For the text-containing cell, return its midpoint in (x, y) coordinate format. 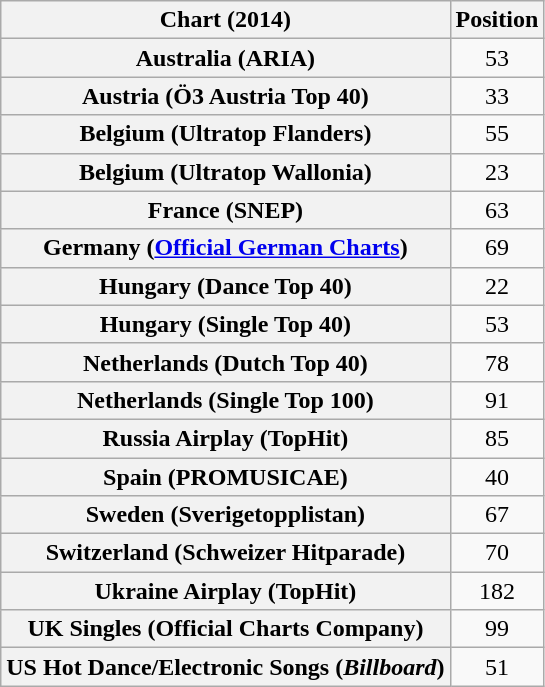
69 (497, 248)
Position (497, 20)
40 (497, 477)
22 (497, 286)
Netherlands (Single Top 100) (226, 400)
Hungary (Dance Top 40) (226, 286)
70 (497, 553)
Sweden (Sverigetopplistan) (226, 515)
67 (497, 515)
33 (497, 96)
Hungary (Single Top 40) (226, 324)
Australia (ARIA) (226, 58)
UK Singles (Official Charts Company) (226, 629)
Belgium (Ultratop Wallonia) (226, 172)
91 (497, 400)
US Hot Dance/Electronic Songs (Billboard) (226, 667)
63 (497, 210)
Russia Airplay (TopHit) (226, 438)
Chart (2014) (226, 20)
France (SNEP) (226, 210)
55 (497, 134)
99 (497, 629)
Netherlands (Dutch Top 40) (226, 362)
Austria (Ö3 Austria Top 40) (226, 96)
51 (497, 667)
182 (497, 591)
Ukraine Airplay (TopHit) (226, 591)
85 (497, 438)
Belgium (Ultratop Flanders) (226, 134)
78 (497, 362)
Germany (Official German Charts) (226, 248)
Switzerland (Schweizer Hitparade) (226, 553)
23 (497, 172)
Spain (PROMUSICAE) (226, 477)
